Determine the (X, Y) coordinate at the center of the cell enclosing the given text.  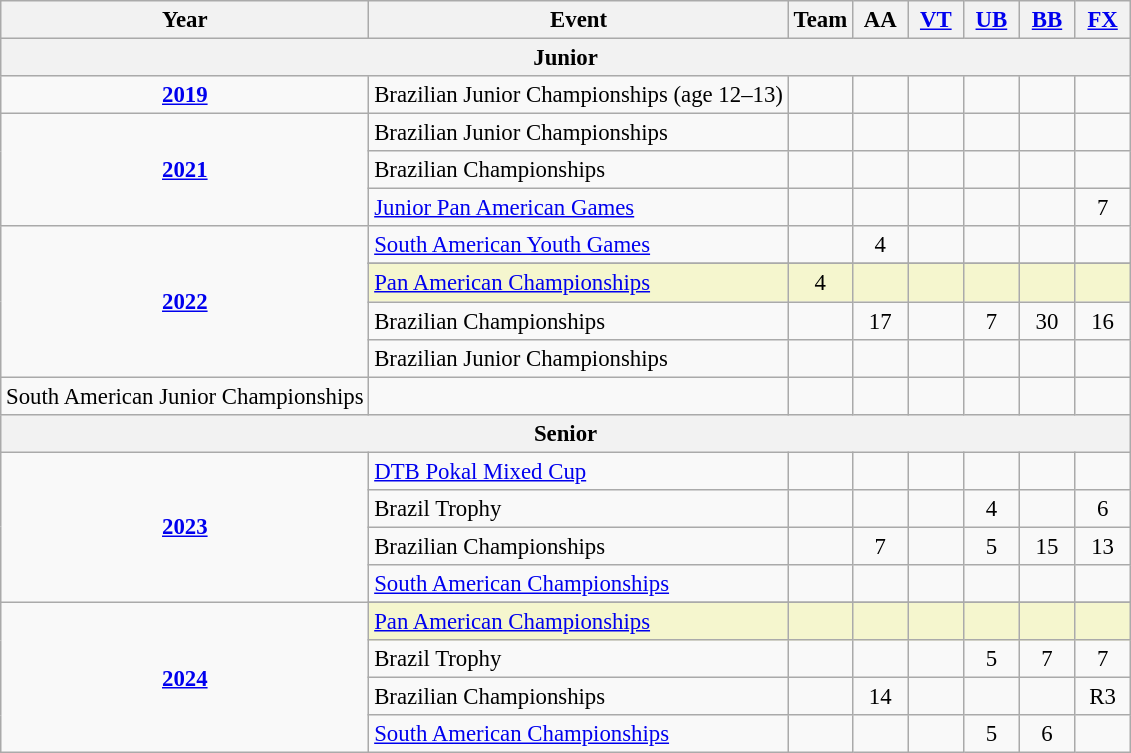
South American Youth Games (578, 245)
2019 (185, 95)
UB (992, 20)
30 (1047, 321)
17 (880, 321)
South American Junior Championships (185, 396)
AA (880, 20)
Event (578, 20)
R3 (1103, 697)
VT (936, 20)
Brazilian Junior Championships (age 12–13) (578, 95)
2023 (185, 527)
Senior (566, 433)
2021 (185, 170)
Junior Pan American Games (578, 208)
14 (880, 697)
DTB Pokal Mixed Cup (578, 471)
16 (1103, 321)
13 (1103, 546)
Team (820, 20)
2022 (185, 301)
2024 (185, 677)
Year (185, 20)
15 (1047, 546)
FX (1103, 20)
BB (1047, 20)
Junior (566, 58)
